Search for the cell housing the specified text and yield its (x, y) center coordinate. 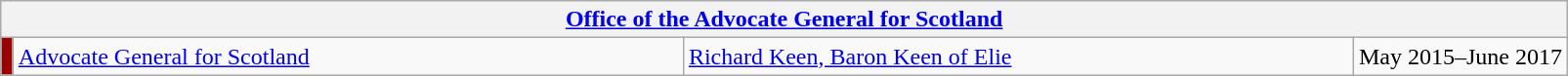
May 2015–June 2017 (1460, 57)
Richard Keen, Baron Keen of Elie (1018, 57)
Advocate General for Scotland (348, 57)
Office of the Advocate General for Scotland (784, 19)
